Return [x, y] of the center of cell containing provided text 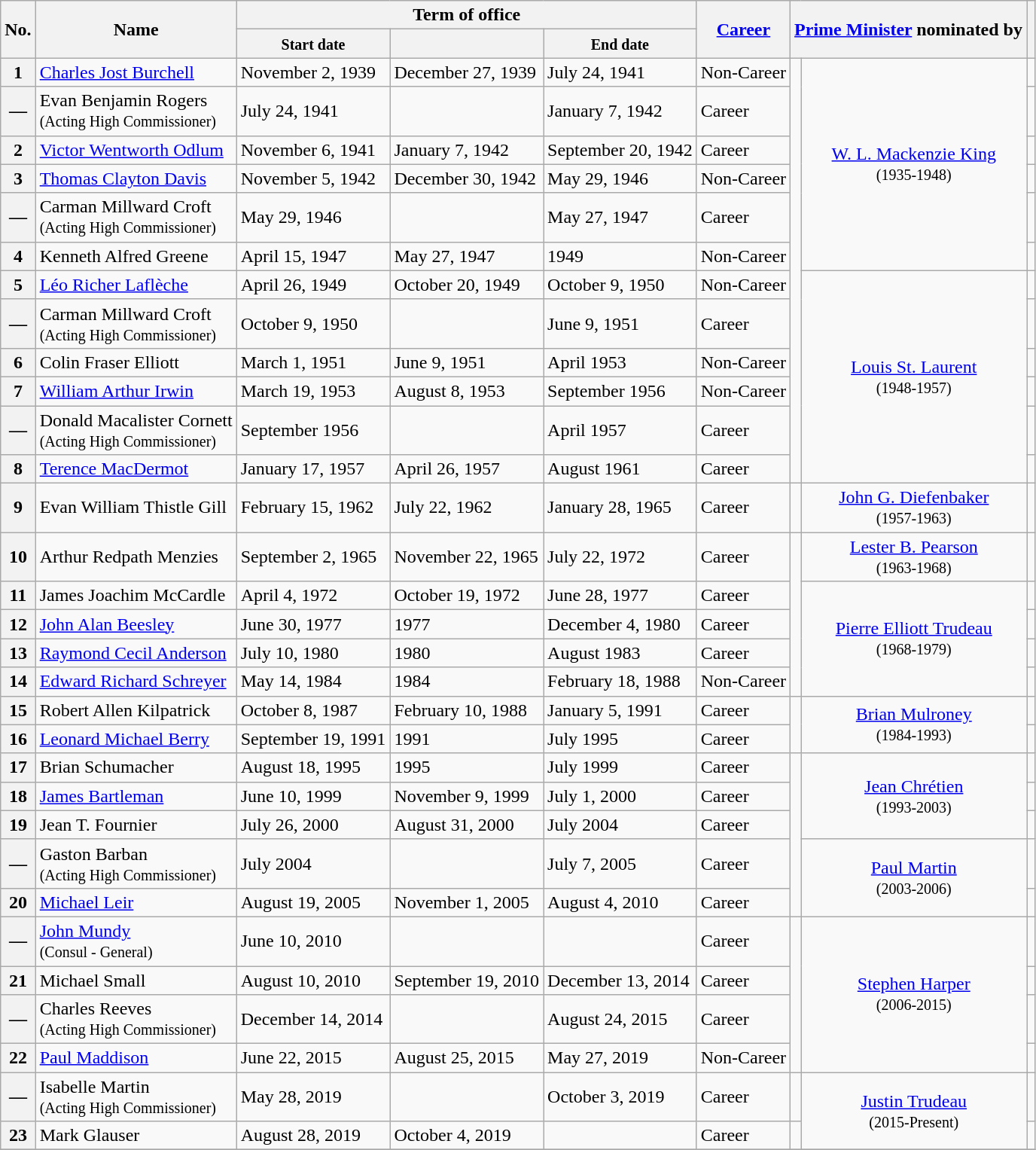
16 [18, 739]
Charles Reeves(Acting High Commissioner) [136, 1020]
John Alan Beesley [136, 624]
Victor Wentworth Odlum [136, 150]
April 1957 [620, 429]
10 [18, 557]
John Mundy(Consul - General) [136, 941]
August 31, 2000 [467, 825]
August 10, 2010 [313, 980]
February 15, 1962 [313, 508]
Charles Jost Burchell [136, 72]
1995 [467, 767]
May 27, 2019 [620, 1058]
23 [18, 1136]
April 26, 1949 [313, 285]
October 8, 1987 [313, 710]
Term of office [467, 15]
Kenneth Alfred Greene [136, 256]
7 [18, 391]
Colin Fraser Elliott [136, 362]
July 26, 2000 [313, 825]
No. [18, 29]
Evan William Thistle Gill [136, 508]
November 6, 1941 [313, 150]
September 19, 1991 [313, 739]
November 5, 1942 [313, 178]
14 [18, 682]
W. L. Mackenzie King(1935-1948) [914, 164]
August 8, 1953 [467, 391]
Raymond Cecil Anderson [136, 653]
1949 [620, 256]
Thomas Clayton Davis [136, 178]
Michael Small [136, 980]
April 4, 1972 [313, 596]
Paul Martin(2003-2006) [914, 878]
February 10, 1988 [467, 710]
Léo Richer Laflèche [136, 285]
18 [18, 796]
15 [18, 710]
End date [620, 44]
November 1, 2005 [467, 902]
Edward Richard Schreyer [136, 682]
July 10, 1980 [313, 653]
May 28, 2019 [313, 1097]
22 [18, 1058]
June 10, 1999 [313, 796]
James Joachim McCardle [136, 596]
5 [18, 285]
Name [136, 29]
Justin Trudeau(2015-Present) [914, 1112]
August 1983 [620, 653]
July 7, 2005 [620, 863]
1991 [467, 739]
Robert Allen Kilpatrick [136, 710]
2 [18, 150]
October 20, 1949 [467, 285]
11 [18, 596]
James Bartleman [136, 796]
Donald Macalister Cornett(Acting High Commissioner) [136, 429]
June 22, 2015 [313, 1058]
1984 [467, 682]
August 1961 [620, 469]
13 [18, 653]
8 [18, 469]
December 30, 1942 [467, 178]
October 3, 2019 [620, 1097]
Mark Glauser [136, 1136]
November 9, 1999 [467, 796]
1 [18, 72]
Isabelle Martin(Acting High Commissioner) [136, 1097]
January 5, 1991 [620, 710]
John G. Diefenbaker(1957-1963) [914, 508]
December 27, 1939 [467, 72]
May 14, 1984 [313, 682]
Evan Benjamin Rogers(Acting High Commissioner) [136, 111]
September 20, 1942 [620, 150]
June 30, 1977 [313, 624]
January 17, 1957 [313, 469]
August 18, 1995 [313, 767]
July 22, 1962 [467, 508]
December 14, 2014 [313, 1020]
April 1953 [620, 362]
Stephen Harper(2006-2015) [914, 994]
July 1995 [620, 739]
August 28, 2019 [313, 1136]
July 1999 [620, 767]
9 [18, 508]
June 28, 1977 [620, 596]
July 22, 1972 [620, 557]
Leonard Michael Berry [136, 739]
December 13, 2014 [620, 980]
Jean Chrétien(1993-2003) [914, 796]
August 4, 2010 [620, 902]
21 [18, 980]
March 1, 1951 [313, 362]
January 28, 1965 [620, 508]
July 1, 2000 [620, 796]
6 [18, 362]
November 2, 1939 [313, 72]
March 19, 1953 [313, 391]
August 24, 2015 [620, 1020]
October 4, 2019 [467, 1136]
Michael Leir [136, 902]
Brian Mulroney(1984-1993) [914, 724]
Prime Minister nominated by [909, 29]
Paul Maddison [136, 1058]
October 19, 1972 [467, 596]
19 [18, 825]
1980 [467, 653]
August 25, 2015 [467, 1058]
Arthur Redpath Menzies [136, 557]
Start date [313, 44]
1977 [467, 624]
November 22, 1965 [467, 557]
Pierre Elliott Trudeau(1968-1979) [914, 639]
Gaston Barban(Acting High Commissioner) [136, 863]
17 [18, 767]
20 [18, 902]
Brian Schumacher [136, 767]
Terence MacDermot [136, 469]
Lester B. Pearson(1963-1968) [914, 557]
April 15, 1947 [313, 256]
April 26, 1957 [467, 469]
William Arthur Irwin [136, 391]
August 19, 2005 [313, 902]
3 [18, 178]
June 10, 2010 [313, 941]
12 [18, 624]
September 2, 1965 [313, 557]
December 4, 1980 [620, 624]
Louis St. Laurent(1948-1957) [914, 377]
February 18, 1988 [620, 682]
4 [18, 256]
Jean T. Fournier [136, 825]
September 19, 2010 [467, 980]
